For the text-containing cell, return its midpoint in [X, Y] coordinate format. 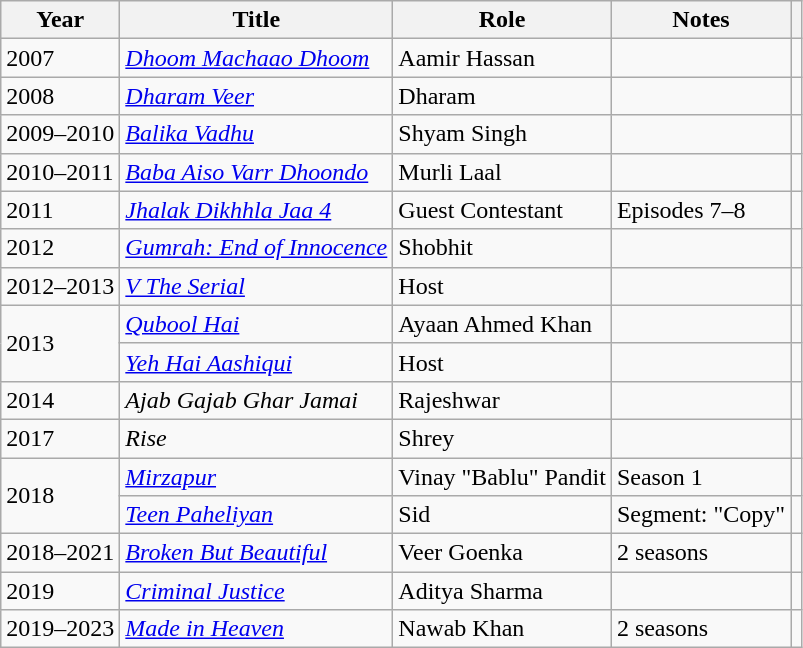
Segment: "Copy" [700, 515]
2013 [60, 343]
Dharam [502, 96]
Qubool Hai [256, 324]
Role [502, 20]
Episodes 7–8 [700, 210]
Season 1 [700, 477]
V The Serial [256, 286]
Mirzapur [256, 477]
Teen Paheliyan [256, 515]
2017 [60, 438]
Title [256, 20]
Veer Goenka [502, 553]
Made in Heaven [256, 629]
2012–2013 [60, 286]
Aditya Sharma [502, 591]
2012 [60, 248]
Aamir Hassan [502, 58]
2007 [60, 58]
Guest Contestant [502, 210]
Ajab Gajab Ghar Jamai [256, 400]
2009–2010 [60, 134]
Notes [700, 20]
Yeh Hai Aashiqui [256, 362]
Murli Laal [502, 172]
2019–2023 [60, 629]
Nawab Khan [502, 629]
Balika Vadhu [256, 134]
Sid [502, 515]
Vinay "Bablu" Pandit [502, 477]
Ayaan Ahmed Khan [502, 324]
Shobhit [502, 248]
2019 [60, 591]
Rajeshwar [502, 400]
2018 [60, 496]
Gumrah: End of Innocence [256, 248]
2008 [60, 96]
2011 [60, 210]
Dharam Veer [256, 96]
Shrey [502, 438]
Dhoom Machaao Dhoom [256, 58]
2018–2021 [60, 553]
Year [60, 20]
Jhalak Dikhhla Jaa 4 [256, 210]
Shyam Singh [502, 134]
Broken But Beautiful [256, 553]
Rise [256, 438]
2014 [60, 400]
Baba Aiso Varr Dhoondo [256, 172]
Criminal Justice [256, 591]
2010–2011 [60, 172]
